Pinpoint the cell where the given text exists, returning its (X, Y) midpoint coordinate. 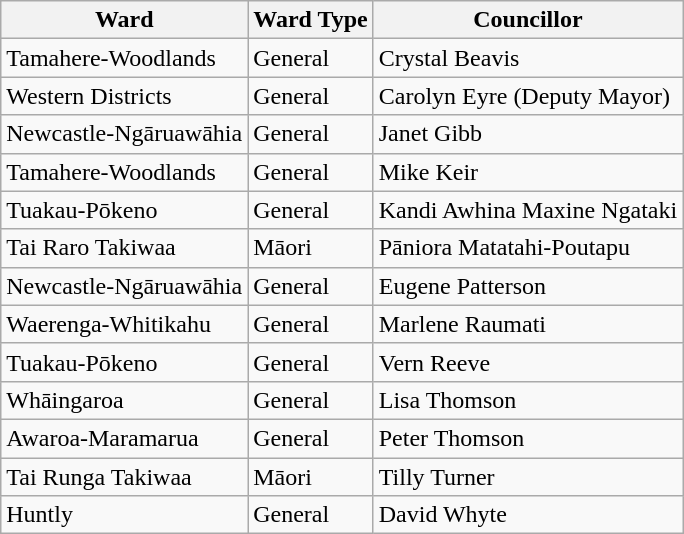
Whāingaroa (124, 400)
Western Districts (124, 96)
Vern Reeve (528, 362)
Lisa Thomson (528, 400)
Tai Runga Takiwaa (124, 477)
Kandi Awhina Maxine Ngataki (528, 210)
Eugene Patterson (528, 286)
Peter Thomson (528, 438)
Huntly (124, 515)
Marlene Raumati (528, 324)
Awaroa-Maramarua (124, 438)
Waerenga-Whitikahu (124, 324)
Tai Raro Takiwaa (124, 248)
Ward Type (311, 20)
David Whyte (528, 515)
Ward (124, 20)
Mike Keir (528, 172)
Crystal Beavis (528, 58)
Janet Gibb (528, 134)
Councillor (528, 20)
Carolyn Eyre (Deputy Mayor) (528, 96)
Tilly Turner (528, 477)
Pāniora Matatahi-Poutapu (528, 248)
